Scan for the cell matching the given text and deliver its (X, Y) coordinate at center. 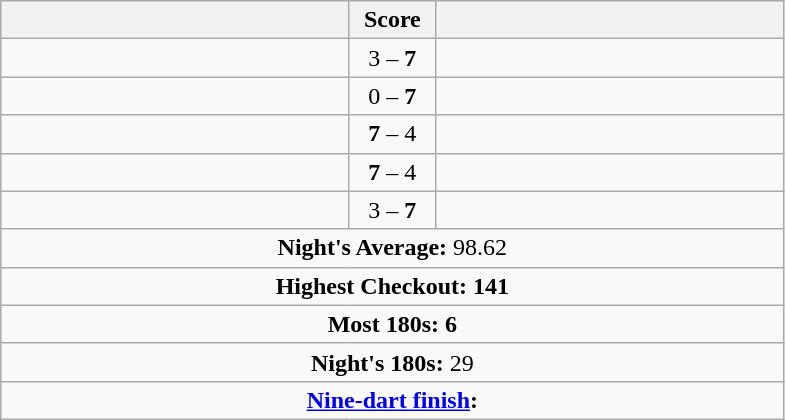
Highest Checkout: 141 (392, 286)
Night's 180s: 29 (392, 362)
0 – 7 (392, 96)
Most 180s: 6 (392, 324)
Night's Average: 98.62 (392, 248)
Score (392, 20)
Nine-dart finish: (392, 400)
